Search for the cell housing the specified text and yield its (X, Y) center coordinate. 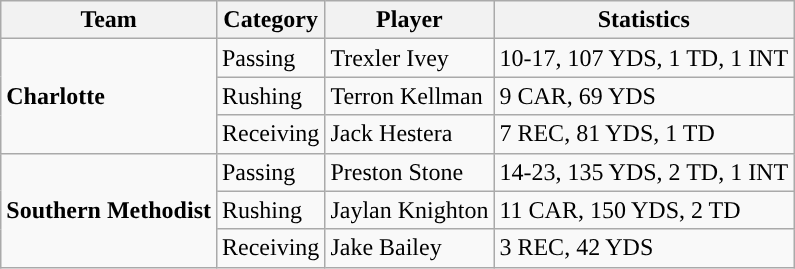
Terron Kellman (410, 96)
9 CAR, 69 YDS (644, 96)
Trexler Ivey (410, 58)
Jack Hestera (410, 134)
Jaylan Knighton (410, 210)
Player (410, 20)
11 CAR, 150 YDS, 2 TD (644, 210)
3 REC, 42 YDS (644, 248)
14-23, 135 YDS, 2 TD, 1 INT (644, 172)
Preston Stone (410, 172)
Category (270, 20)
7 REC, 81 YDS, 1 TD (644, 134)
Statistics (644, 20)
Team (109, 20)
Jake Bailey (410, 248)
Charlotte (109, 96)
10-17, 107 YDS, 1 TD, 1 INT (644, 58)
Southern Methodist (109, 210)
